Identify which cell holds the provided text, then report its (x, y) central coordinate. 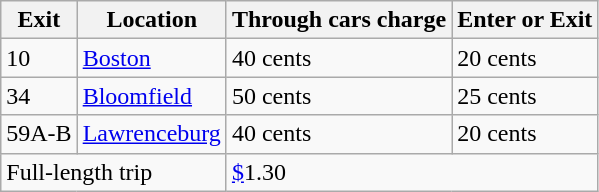
25 cents (525, 96)
34 (39, 96)
Full-length trip (114, 172)
Enter or Exit (525, 20)
Boston (152, 58)
Exit (39, 20)
Bloomfield (152, 96)
59A-B (39, 134)
50 cents (338, 96)
Lawrenceburg (152, 134)
$1.30 (412, 172)
Through cars charge (338, 20)
Location (152, 20)
10 (39, 58)
